From the cell containing the given text, extract its center point as [X, Y] coordinate. 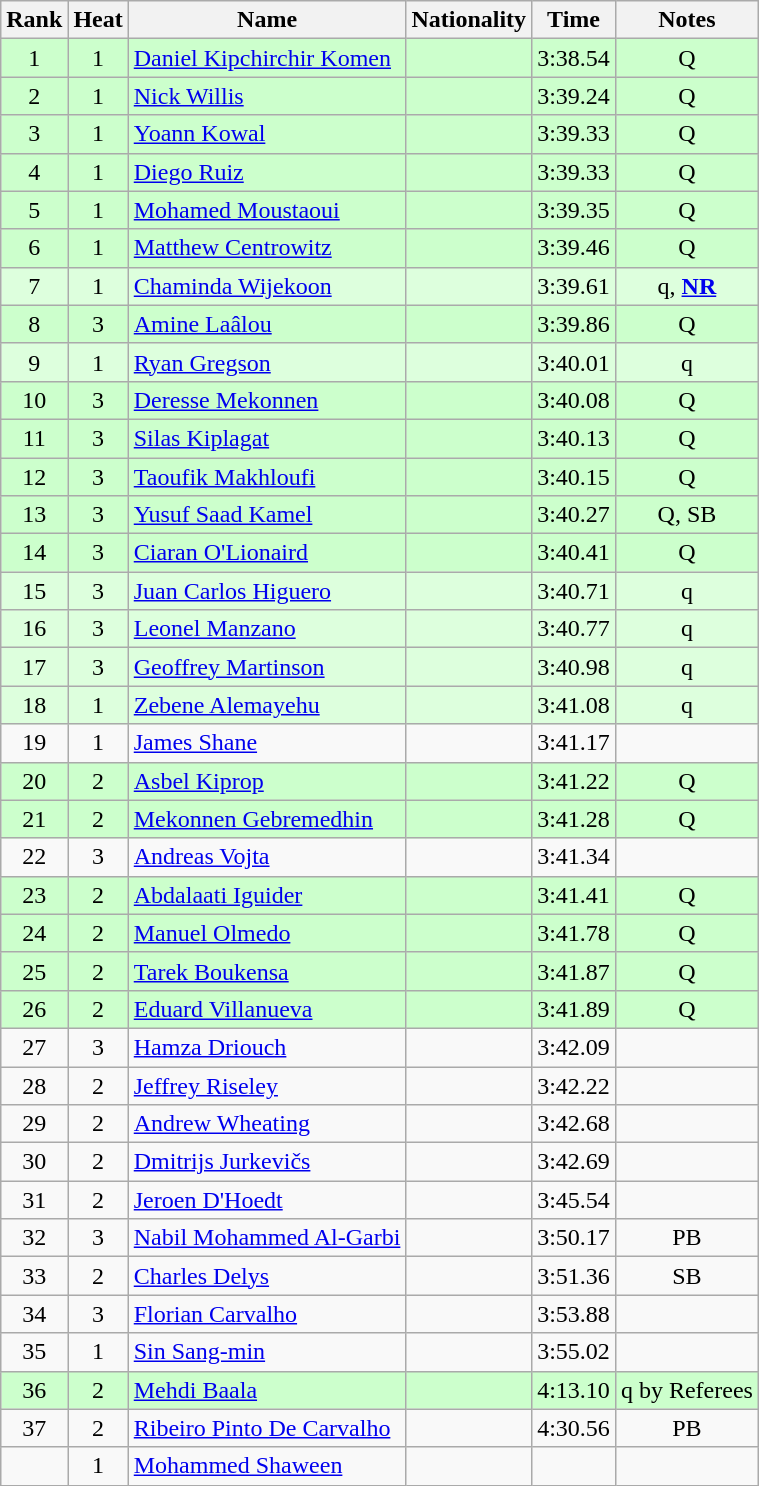
29 [34, 1124]
q by Referees [686, 1390]
Daniel Kipchirchir Komen [267, 58]
Geoffrey Martinson [267, 667]
34 [34, 1314]
Yoann Kowal [267, 134]
3:41.22 [574, 781]
23 [34, 895]
Juan Carlos Higuero [267, 591]
3:40.41 [574, 553]
22 [34, 857]
9 [34, 362]
3:42.69 [574, 1162]
Time [574, 20]
10 [34, 400]
Eduard Villanueva [267, 1009]
21 [34, 819]
3:41.28 [574, 819]
Chaminda Wijekoon [267, 286]
7 [34, 286]
3:53.88 [574, 1314]
Ribeiro Pinto De Carvalho [267, 1428]
Abdalaati Iguider [267, 895]
Nabil Mohammed Al-Garbi [267, 1238]
3:45.54 [574, 1200]
3:39.61 [574, 286]
Jeroen D'Hoedt [267, 1200]
Andrew Wheating [267, 1124]
6 [34, 248]
3:40.98 [574, 667]
3:40.13 [574, 438]
13 [34, 515]
Matthew Centrowitz [267, 248]
27 [34, 1047]
Dmitrijs Jurkevičs [267, 1162]
3:42.09 [574, 1047]
20 [34, 781]
Florian Carvalho [267, 1314]
31 [34, 1200]
12 [34, 477]
19 [34, 743]
4 [34, 172]
Name [267, 20]
3:39.24 [574, 96]
Hamza Driouch [267, 1047]
Ryan Gregson [267, 362]
Sin Sang-min [267, 1352]
15 [34, 591]
Mekonnen Gebremedhin [267, 819]
Jeffrey Riseley [267, 1085]
3:41.17 [574, 743]
3:41.78 [574, 933]
18 [34, 705]
16 [34, 629]
Ciaran O'Lionaird [267, 553]
3:42.22 [574, 1085]
Asbel Kiprop [267, 781]
Charles Delys [267, 1276]
Notes [686, 20]
33 [34, 1276]
3:40.08 [574, 400]
3:40.27 [574, 515]
26 [34, 1009]
3:51.36 [574, 1276]
3:55.02 [574, 1352]
24 [34, 933]
3:40.71 [574, 591]
Mohammed Shaween [267, 1466]
35 [34, 1352]
Silas Kiplagat [267, 438]
Amine Laâlou [267, 324]
32 [34, 1238]
30 [34, 1162]
3:41.34 [574, 857]
q, NR [686, 286]
Manuel Olmedo [267, 933]
3:39.46 [574, 248]
36 [34, 1390]
11 [34, 438]
3:41.89 [574, 1009]
28 [34, 1085]
17 [34, 667]
3:42.68 [574, 1124]
3:41.08 [574, 705]
5 [34, 210]
3:41.87 [574, 971]
3:40.15 [574, 477]
Tarek Boukensa [267, 971]
14 [34, 553]
Leonel Manzano [267, 629]
3:50.17 [574, 1238]
Taoufik Makhloufi [267, 477]
Andreas Vojta [267, 857]
Zebene Alemayehu [267, 705]
3:39.35 [574, 210]
3:40.77 [574, 629]
Diego Ruiz [267, 172]
Nationality [469, 20]
Mehdi Baala [267, 1390]
Mohamed Moustaoui [267, 210]
25 [34, 971]
James Shane [267, 743]
3:41.41 [574, 895]
3:39.86 [574, 324]
37 [34, 1428]
Q, SB [686, 515]
3:38.54 [574, 58]
SB [686, 1276]
Nick Willis [267, 96]
Rank [34, 20]
Deresse Mekonnen [267, 400]
4:13.10 [574, 1390]
4:30.56 [574, 1428]
3:40.01 [574, 362]
Yusuf Saad Kamel [267, 515]
Heat [98, 20]
8 [34, 324]
